Detect which cell encompasses the target text, then output its (X, Y) center coordinate. 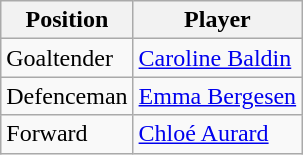
Goaltender (67, 58)
Position (67, 20)
Player (218, 20)
Defenceman (67, 96)
Emma Bergesen (218, 96)
Caroline Baldin (218, 58)
Forward (67, 134)
Chloé Aurard (218, 134)
